Locate the cell with the specified text and output its (X, Y) center coordinate. 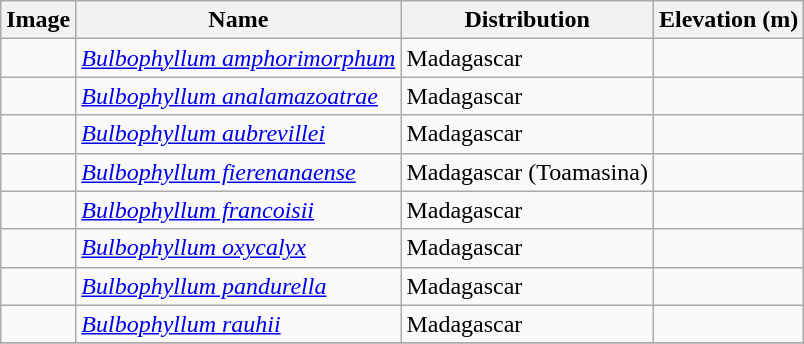
Bulbophyllum analamazoatrae (238, 96)
Elevation (m) (728, 20)
Bulbophyllum fierenanaense (238, 172)
Madagascar (Toamasina) (528, 172)
Bulbophyllum amphorimorphum (238, 58)
Bulbophyllum oxycalyx (238, 248)
Bulbophyllum pandurella (238, 286)
Name (238, 20)
Bulbophyllum aubrevillei (238, 134)
Bulbophyllum rauhii (238, 324)
Bulbophyllum francoisii (238, 210)
Distribution (528, 20)
Image (38, 20)
